Return the [x, y] coordinate for the center point of the cell that contains the specified text.  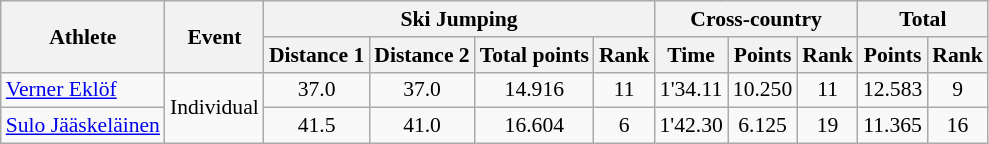
Athlete [83, 36]
16 [958, 126]
Distance 2 [422, 55]
1'34.11 [690, 90]
16.604 [534, 126]
14.916 [534, 90]
41.5 [316, 126]
Individual [214, 108]
10.250 [762, 90]
9 [958, 90]
Distance 1 [316, 55]
11.365 [892, 126]
6.125 [762, 126]
Sulo Jääskeläinen [83, 126]
Ski Jumping [460, 19]
19 [828, 126]
Event [214, 36]
Total points [534, 55]
41.0 [422, 126]
12.583 [892, 90]
Total [923, 19]
6 [624, 126]
Time [690, 55]
Verner Eklöf [83, 90]
Cross-country [756, 19]
1'42.30 [690, 126]
